Detect which cell encompasses the target text, then output its [x, y] center coordinate. 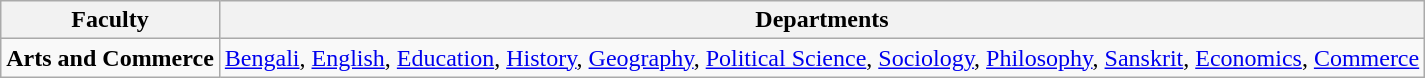
Departments [822, 20]
Arts and Commerce [110, 58]
Faculty [110, 20]
Bengali, English, Education, History, Geography, Political Science, Sociology, Philosophy, Sanskrit, Economics, Commerce [822, 58]
